Output the (x, y) coordinate of the center of the cell containing the given text.  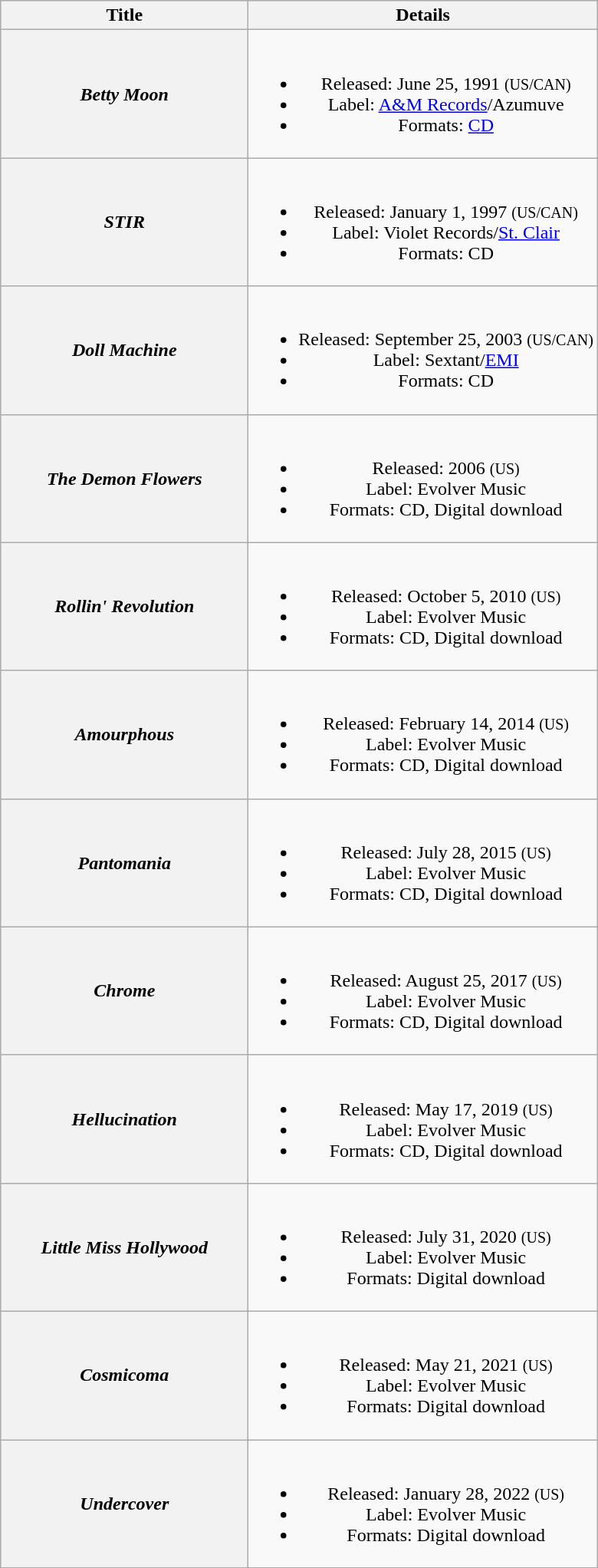
Released: May 17, 2019 (US)Label: Evolver MusicFormats: CD, Digital download (423, 1118)
Released: July 28, 2015 (US)Label: Evolver MusicFormats: CD, Digital download (423, 862)
Released: August 25, 2017 (US)Label: Evolver MusicFormats: CD, Digital download (423, 991)
Chrome (124, 991)
Pantomania (124, 862)
Amourphous (124, 735)
Released: September 25, 2003 (US/CAN)Label: Sextant/EMIFormats: CD (423, 350)
Hellucination (124, 1118)
Released: 2006 (US)Label: Evolver MusicFormats: CD, Digital download (423, 479)
Title (124, 15)
Cosmicoma (124, 1375)
Little Miss Hollywood (124, 1247)
Released: October 5, 2010 (US)Label: Evolver MusicFormats: CD, Digital download (423, 606)
Doll Machine (124, 350)
Released: May 21, 2021 (US)Label: Evolver MusicFormats: Digital download (423, 1375)
Rollin' Revolution (124, 606)
Released: February 14, 2014 (US)Label: Evolver MusicFormats: CD, Digital download (423, 735)
Released: January 28, 2022 (US)Label: Evolver MusicFormats: Digital download (423, 1504)
The Demon Flowers (124, 479)
Released: June 25, 1991 (US/CAN)Label: A&M Records/AzumuveFormats: CD (423, 94)
STIR (124, 222)
Released: July 31, 2020 (US)Label: Evolver MusicFormats: Digital download (423, 1247)
Released: January 1, 1997 (US/CAN)Label: Violet Records/St. ClairFormats: CD (423, 222)
Undercover (124, 1504)
Details (423, 15)
Betty Moon (124, 94)
